Detect which cell encompasses the target text, then output its (X, Y) center coordinate. 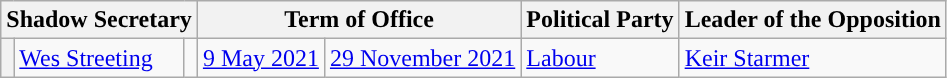
Wes Streeting (99, 58)
Term of Office (358, 20)
29 November 2021 (422, 58)
9 May 2021 (260, 58)
Leader of the Opposition (812, 20)
Keir Starmer (812, 58)
Shadow Secretary (100, 20)
Political Party (600, 20)
Labour (600, 58)
